Search for the cell housing the specified text and yield its (x, y) center coordinate. 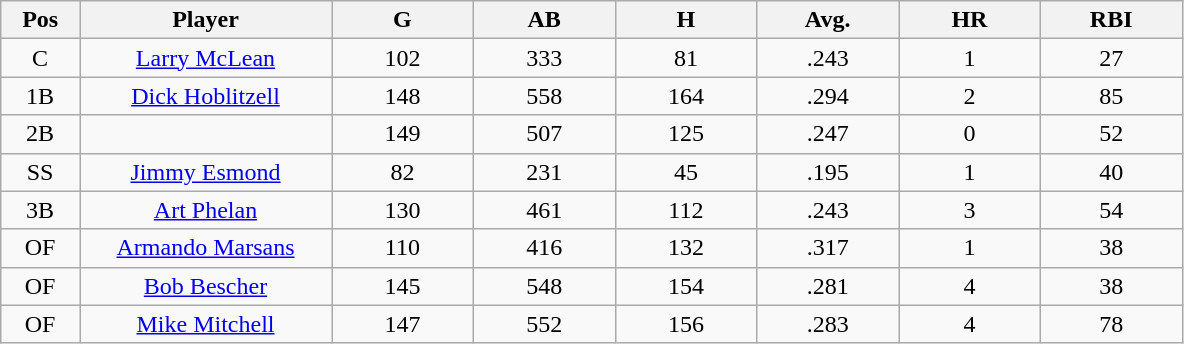
Mike Mitchell (206, 324)
27 (1111, 58)
40 (1111, 172)
416 (544, 248)
H (686, 20)
Larry McLean (206, 58)
2 (970, 96)
Jimmy Esmond (206, 172)
Avg. (828, 20)
148 (403, 96)
164 (686, 96)
552 (544, 324)
52 (1111, 134)
Art Phelan (206, 210)
.294 (828, 96)
2B (40, 134)
154 (686, 286)
130 (403, 210)
132 (686, 248)
Bob Bescher (206, 286)
112 (686, 210)
Pos (40, 20)
147 (403, 324)
Armando Marsans (206, 248)
156 (686, 324)
0 (970, 134)
Player (206, 20)
.195 (828, 172)
548 (544, 286)
81 (686, 58)
.281 (828, 286)
149 (403, 134)
SS (40, 172)
231 (544, 172)
333 (544, 58)
78 (1111, 324)
.317 (828, 248)
.283 (828, 324)
110 (403, 248)
3B (40, 210)
AB (544, 20)
3 (970, 210)
G (403, 20)
461 (544, 210)
C (40, 58)
82 (403, 172)
54 (1111, 210)
125 (686, 134)
507 (544, 134)
HR (970, 20)
1B (40, 96)
558 (544, 96)
45 (686, 172)
145 (403, 286)
Dick Hoblitzell (206, 96)
102 (403, 58)
RBI (1111, 20)
85 (1111, 96)
.247 (828, 134)
